Return (X, Y) of the center of cell containing provided text 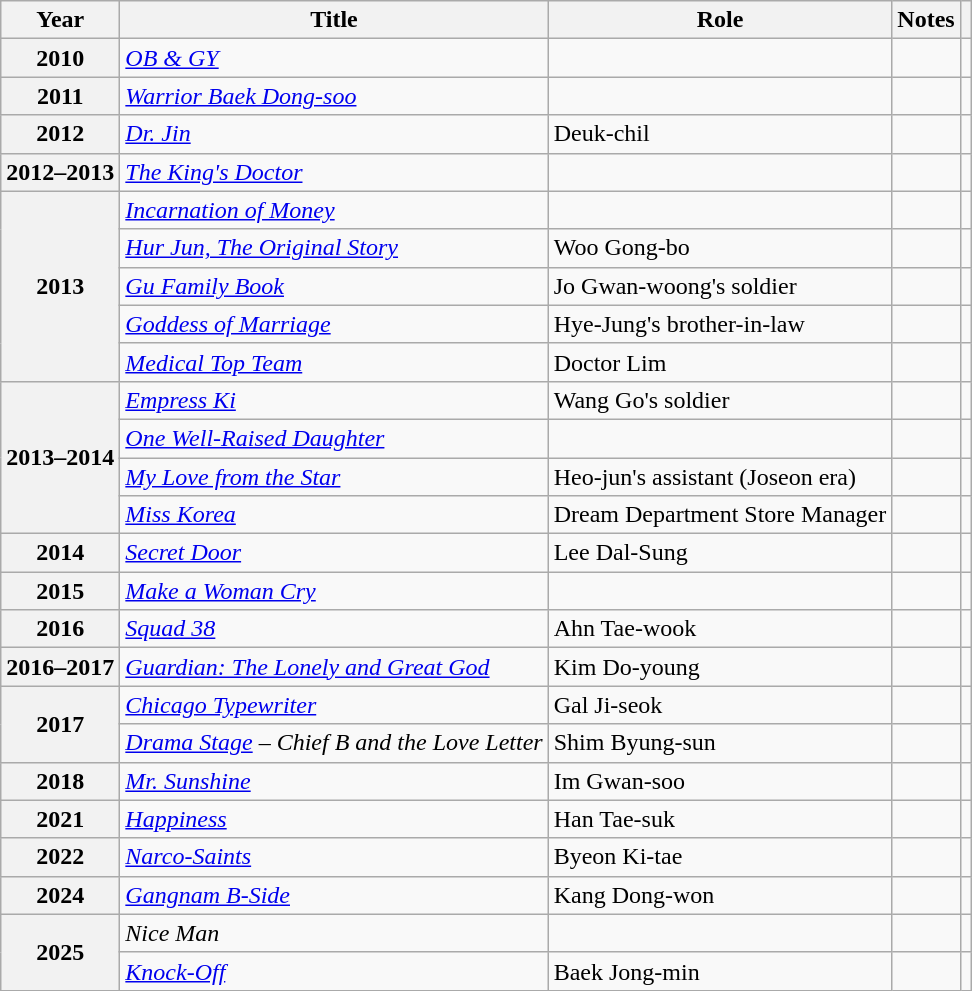
Han Tae-suk (720, 819)
Secret Door (334, 553)
Drama Stage – Chief B and the Love Letter (334, 743)
2021 (60, 819)
2016 (60, 629)
2011 (60, 96)
Guardian: The Lonely and Great God (334, 667)
2012 (60, 134)
Baek Jong-min (720, 971)
2012–2013 (60, 172)
Deuk-chil (720, 134)
Im Gwan-soo (720, 781)
Squad 38 (334, 629)
Mr. Sunshine (334, 781)
2015 (60, 591)
OB & GY (334, 58)
2013–2014 (60, 457)
Make a Woman Cry (334, 591)
Narco-Saints (334, 857)
2016–2017 (60, 667)
2022 (60, 857)
The King's Doctor (334, 172)
Gu Family Book (334, 286)
Goddess of Marriage (334, 324)
Gangnam B-Side (334, 895)
One Well-Raised Daughter (334, 438)
Byeon Ki-tae (720, 857)
Happiness (334, 819)
Nice Man (334, 933)
Woo Gong-bo (720, 248)
My Love from the Star (334, 477)
2010 (60, 58)
Heo-jun's assistant (Joseon era) (720, 477)
Dream Department Store Manager (720, 515)
2014 (60, 553)
2013 (60, 286)
Doctor Lim (720, 362)
Kang Dong-won (720, 895)
Role (720, 20)
Ahn Tae-wook (720, 629)
Knock-Off (334, 971)
Shim Byung-sun (720, 743)
2025 (60, 952)
Warrior Baek Dong-soo (334, 96)
Hye-Jung's brother-in-law (720, 324)
2018 (60, 781)
Chicago Typewriter (334, 705)
Gal Ji-seok (720, 705)
Wang Go's soldier (720, 400)
Medical Top Team (334, 362)
Incarnation of Money (334, 210)
Empress Ki (334, 400)
2024 (60, 895)
Kim Do-young (720, 667)
Notes (926, 20)
Jo Gwan-woong's soldier (720, 286)
Year (60, 20)
2017 (60, 724)
Hur Jun, The Original Story (334, 248)
Miss Korea (334, 515)
Dr. Jin (334, 134)
Title (334, 20)
Lee Dal-Sung (720, 553)
